Determine the [X, Y] coordinate at the center of the cell enclosing the given text.  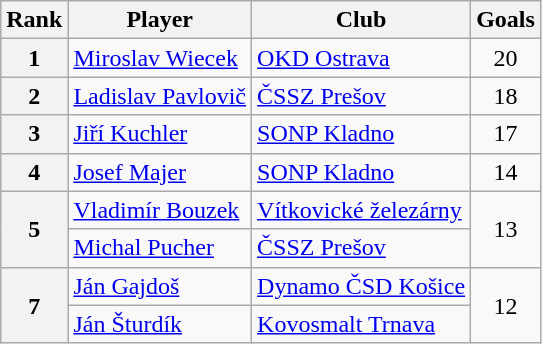
14 [506, 172]
Michal Pucher [160, 248]
Ladislav Pavlovič [160, 96]
Jiří Kuchler [160, 134]
20 [506, 58]
Player [160, 20]
18 [506, 96]
Vítkovické železárny [362, 210]
13 [506, 229]
Dynamo ČSD Košice [362, 286]
Rank [34, 20]
Kovosmalt Trnava [362, 324]
Ján Šturdík [160, 324]
Goals [506, 20]
Josef Majer [160, 172]
OKD Ostrava [362, 58]
Ján Gajdoš [160, 286]
7 [34, 305]
5 [34, 229]
Club [362, 20]
17 [506, 134]
Miroslav Wiecek [160, 58]
2 [34, 96]
4 [34, 172]
1 [34, 58]
Vladimír Bouzek [160, 210]
3 [34, 134]
12 [506, 305]
